For the text-containing cell, return its midpoint in (x, y) coordinate format. 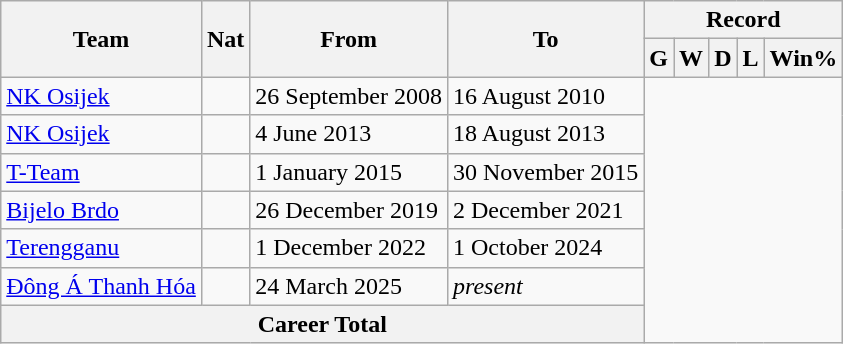
present (545, 286)
1 January 2015 (349, 172)
30 November 2015 (545, 172)
18 August 2013 (545, 134)
From (349, 39)
L (750, 58)
26 September 2008 (349, 96)
T-Team (102, 172)
Đông Á Thanh Hóa (102, 286)
Record (744, 20)
2 December 2021 (545, 210)
1 December 2022 (349, 248)
G (659, 58)
Terengganu (102, 248)
W (692, 58)
Nat (225, 39)
1 October 2024 (545, 248)
16 August 2010 (545, 96)
D (723, 58)
26 December 2019 (349, 210)
Career Total (322, 324)
4 June 2013 (349, 134)
To (545, 39)
24 March 2025 (349, 286)
Bijelo Brdo (102, 210)
Win% (804, 58)
Team (102, 39)
